Capture the cell that displays the provided text and extract its (X, Y) central coordinate. 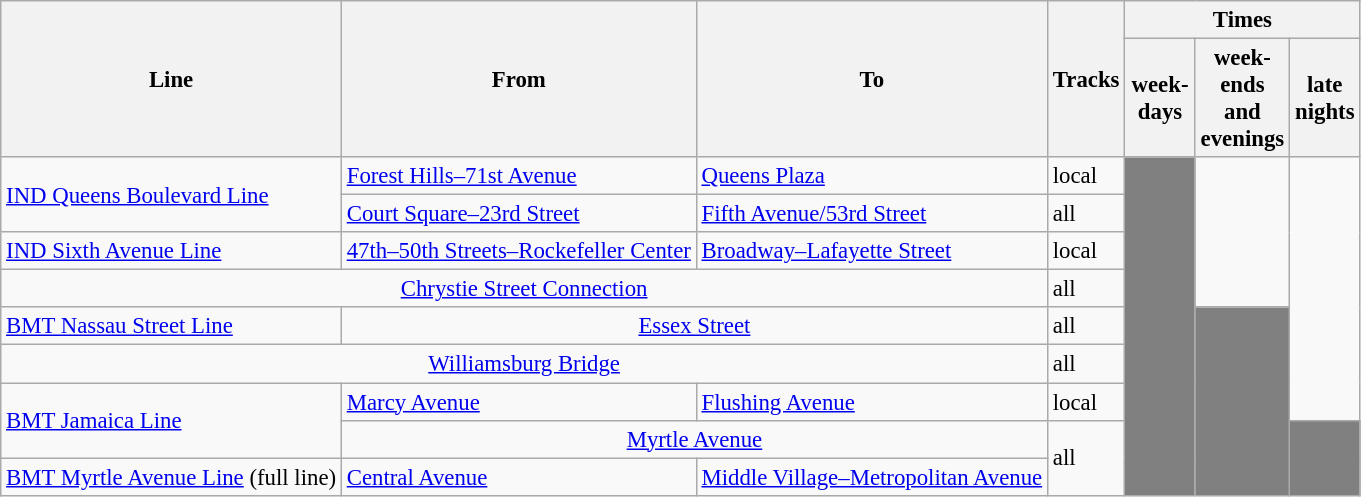
Myrtle Avenue (694, 439)
Essex Street (694, 327)
From (518, 79)
Queens Plaza (872, 176)
Central Avenue (518, 477)
BMT Myrtle Avenue Line (full line) (172, 477)
47th–50th Streets–Rockefeller Center (518, 251)
To (872, 79)
Middle Village–Metropolitan Avenue (872, 477)
Tracks (1086, 79)
week­ends and evenings (1242, 98)
Chrystie Street Connection (524, 289)
Forest Hills–71st Avenue (518, 176)
BMT Nassau Street Line (172, 327)
Fifth Avenue/53rd Street (872, 214)
Court Square–23rd Street (518, 214)
BMT Jamaica Line (172, 420)
week­days (1160, 98)
Flushing Avenue (872, 402)
Williamsburg Bridge (524, 364)
Marcy Avenue (518, 402)
IND Sixth Avenue Line (172, 251)
Line (172, 79)
Times (1242, 20)
IND Queens Boulevard Line (172, 194)
late nights (1324, 98)
Broadway–Lafayette Street (872, 251)
